Pinpoint the cell where the given text exists, returning its [x, y] midpoint coordinate. 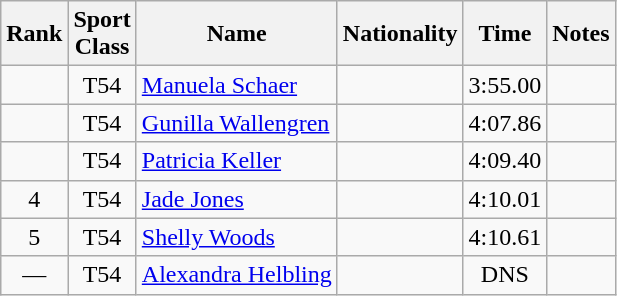
— [34, 275]
Gunilla Wallengren [236, 123]
Shelly Woods [236, 237]
Patricia Keller [236, 161]
4 [34, 199]
4:10.61 [505, 237]
3:55.00 [505, 85]
Name [236, 34]
Notes [581, 34]
Time [505, 34]
SportClass [102, 34]
Nationality [400, 34]
4:09.40 [505, 161]
4:07.86 [505, 123]
Manuela Schaer [236, 85]
Alexandra Helbling [236, 275]
5 [34, 237]
Jade Jones [236, 199]
Rank [34, 34]
4:10.01 [505, 199]
DNS [505, 275]
